Determine the [x, y] coordinate at the center of the cell enclosing the given text.  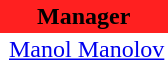
Manager [84, 16]
